Return (X, Y) of the center of cell containing provided text 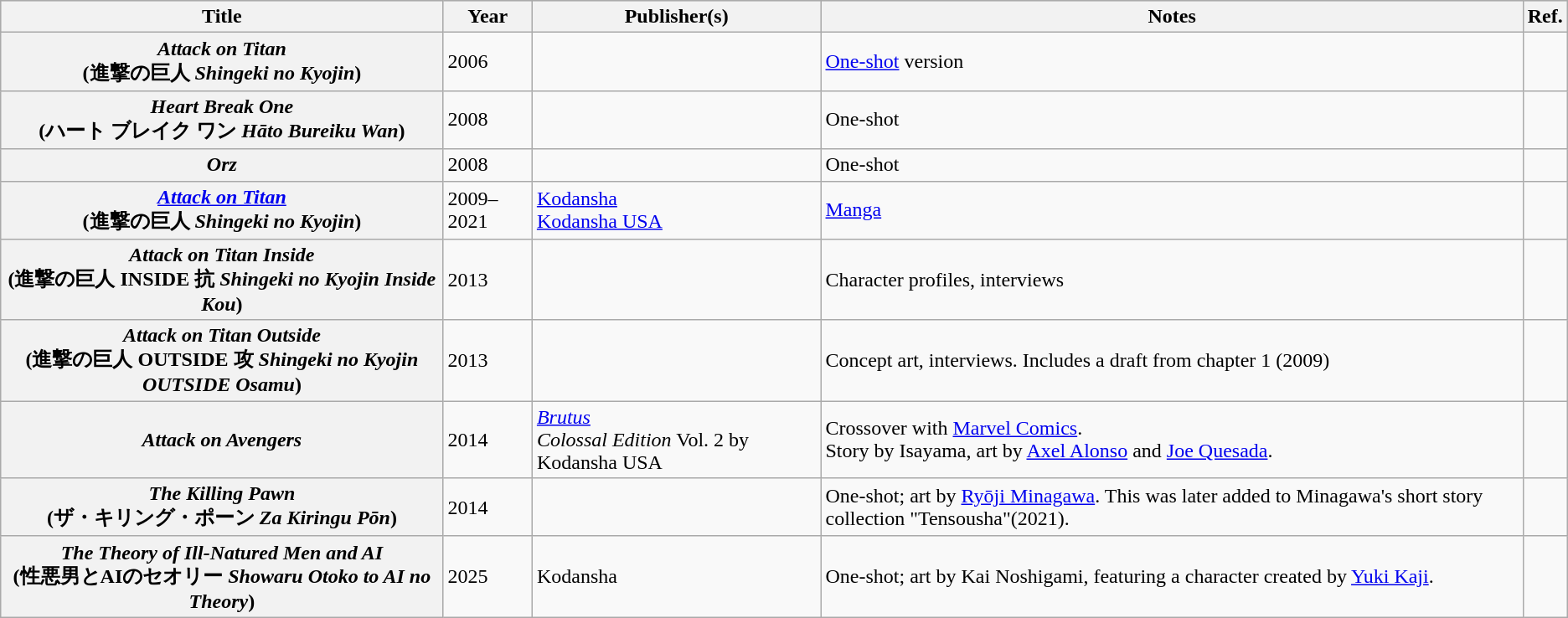
Notes (1172, 17)
Crossover with Marvel Comics.Story by Isayama, art by Axel Alonso and Joe Quesada. (1172, 440)
Title (222, 17)
Year (487, 17)
Ref. (1545, 17)
2006 (487, 62)
Concept art, interviews. Includes a draft from chapter 1 (2009) (1172, 360)
Orz (222, 165)
The Killing Pawn(ザ・キリング・ポーン Za Kiringu Pōn) (222, 507)
The Theory of Ill-Natured Men and AI(性悪男とAIのセオリー Showaru Otoko to AI no Theory) (222, 576)
Attack on Titan Inside(進撃の巨人 INSIDE 抗 Shingeki no Kyojin Inside Kou) (222, 280)
2025 (487, 576)
Attack on Avengers (222, 440)
Publisher(s) (677, 17)
Kodansha Kodansha USA (677, 210)
Brutus Colossal Edition Vol. 2 by Kodansha USA (677, 440)
One-shot; art by Kai Noshigami, featuring a character created by Yuki Kaji. (1172, 576)
One-shot version (1172, 62)
2009–2021 (487, 210)
Manga (1172, 210)
Heart Break One(ハート ブレイク ワン Hāto Bureiku Wan) (222, 120)
Attack on Titan Outside(進撃の巨人 OUTSIDE 攻 Shingeki no Kyojin OUTSIDE Osamu) (222, 360)
Kodansha (677, 576)
Character profiles, interviews (1172, 280)
One-shot; art by Ryōji Minagawa. This was later added to Minagawa's short story collection "Tensousha"(2021). (1172, 507)
